From the cell containing the given text, extract its center point as [x, y] coordinate. 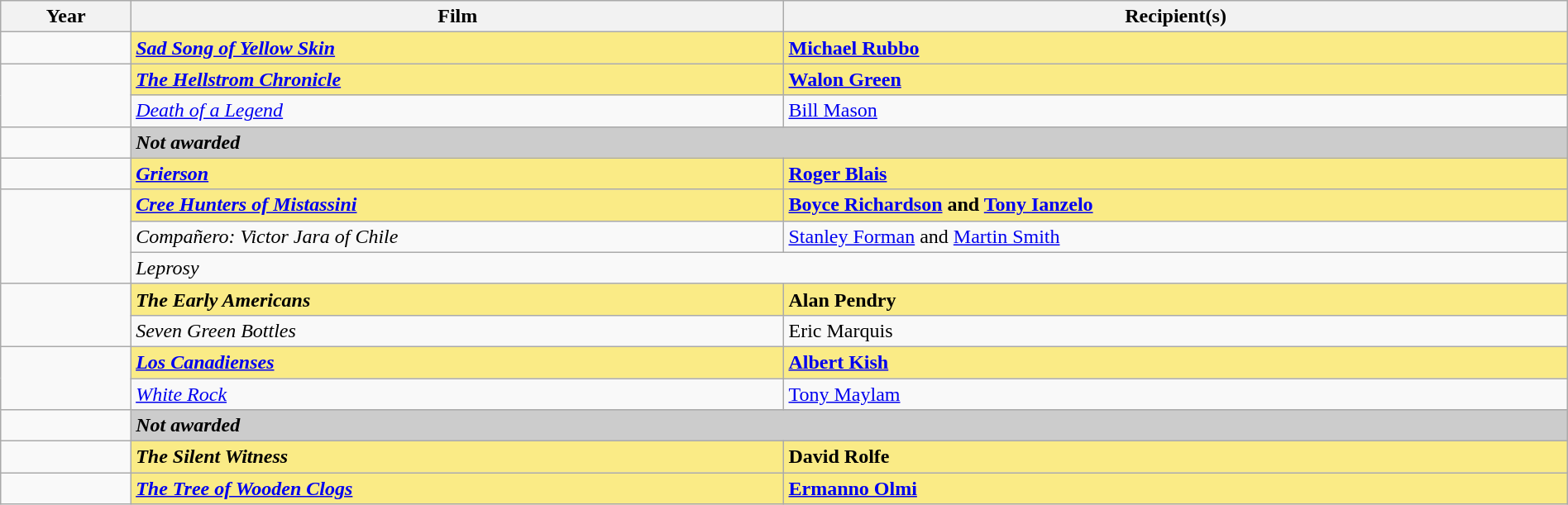
Bill Mason [1176, 111]
The Hellstrom Chronicle [458, 79]
Albert Kish [1176, 362]
Compañero: Victor Jara of Chile [458, 236]
Los Canadienses [458, 362]
Seven Green Bottles [458, 331]
Grierson [458, 174]
David Rolfe [1176, 457]
Alan Pendry [1176, 299]
Tony Maylam [1176, 394]
Michael Rubbo [1176, 48]
Leprosy [850, 268]
White Rock [458, 394]
The Early Americans [458, 299]
Sad Song of Yellow Skin [458, 48]
Roger Blais [1176, 174]
Boyce Richardson and Tony Ianzelo [1176, 205]
Stanley Forman and Martin Smith [1176, 236]
Walon Green [1176, 79]
Death of a Legend [458, 111]
Ermanno Olmi [1176, 488]
Year [66, 17]
Eric Marquis [1176, 331]
The Silent Witness [458, 457]
Film [458, 17]
The Tree of Wooden Clogs [458, 488]
Cree Hunters of Mistassini [458, 205]
Recipient(s) [1176, 17]
